Pinpoint the cell where the given text exists, returning its [x, y] midpoint coordinate. 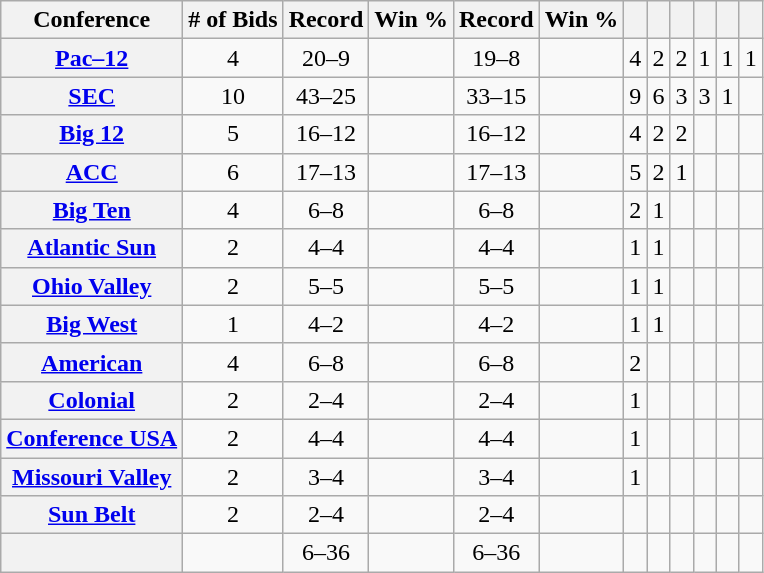
Missouri Valley [92, 477]
# of Bids [233, 20]
10 [233, 96]
Pac–12 [92, 58]
Conference [92, 20]
Big 12 [92, 134]
33–15 [496, 96]
Colonial [92, 400]
Ohio Valley [92, 286]
Atlantic Sun [92, 248]
9 [636, 96]
American [92, 362]
Big West [92, 324]
SEC [92, 96]
Conference USA [92, 438]
43–25 [326, 96]
19–8 [496, 58]
20–9 [326, 58]
Sun Belt [92, 515]
Big Ten [92, 210]
ACC [92, 172]
